Scan for the cell matching the given text and deliver its [x, y] coordinate at center. 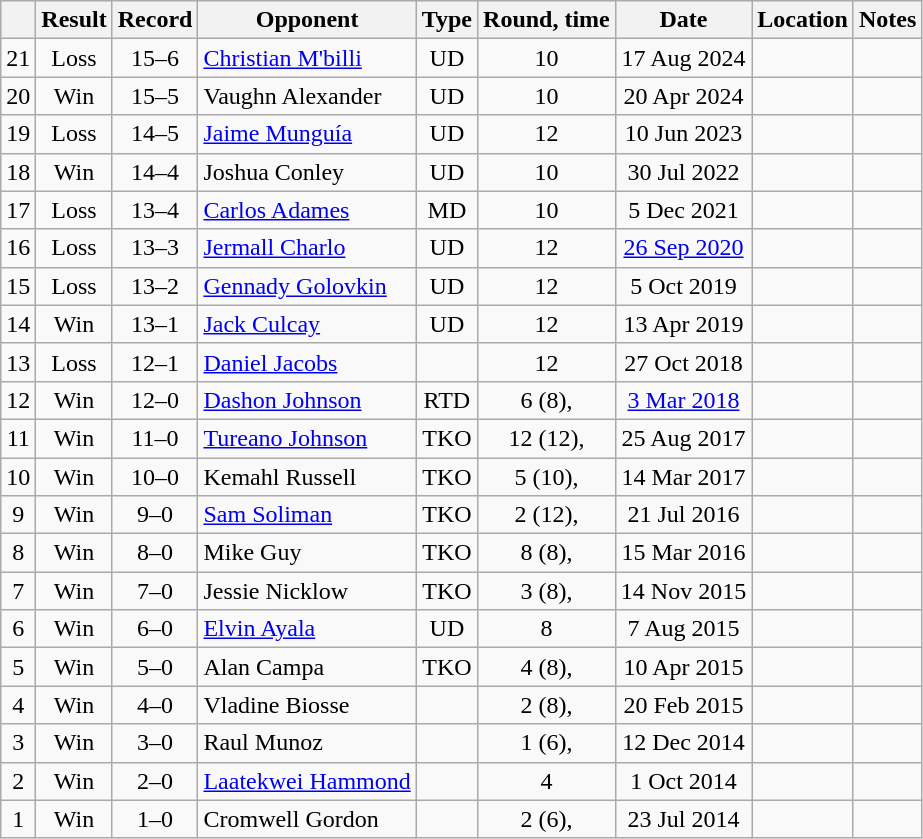
Jessie Nicklow [307, 591]
Christian M'billi [307, 58]
13–1 [155, 324]
10 Apr 2015 [683, 667]
6 [18, 629]
Jack Culcay [307, 324]
13 [18, 362]
6 (8), [547, 400]
5–0 [155, 667]
3 Mar 2018 [683, 400]
Mike Guy [307, 553]
12 Dec 2014 [683, 743]
Gennady Golovkin [307, 286]
11 [18, 438]
20 [18, 96]
8–0 [155, 553]
15 Mar 2016 [683, 553]
3 [18, 743]
Result [74, 20]
1 (6), [547, 743]
6–0 [155, 629]
15–5 [155, 96]
2 (6), [547, 819]
5 Oct 2019 [683, 286]
5 Dec 2021 [683, 210]
RTD [446, 400]
Elvin Ayala [307, 629]
2 (12), [547, 515]
2–0 [155, 781]
20 Feb 2015 [683, 705]
Round, time [547, 20]
3 (8), [547, 591]
Jaime Munguía [307, 134]
1 Oct 2014 [683, 781]
16 [18, 248]
Carlos Adames [307, 210]
13 Apr 2019 [683, 324]
Dashon Johnson [307, 400]
Laatekwei Hammond [307, 781]
14 Mar 2017 [683, 477]
26 Sep 2020 [683, 248]
14 Nov 2015 [683, 591]
23 Jul 2014 [683, 819]
30 Jul 2022 [683, 172]
7 Aug 2015 [683, 629]
14–4 [155, 172]
9 [18, 515]
3–0 [155, 743]
10 Jun 2023 [683, 134]
Cromwell Gordon [307, 819]
Daniel Jacobs [307, 362]
11–0 [155, 438]
Notes [887, 20]
4 (8), [547, 667]
8 (8), [547, 553]
Joshua Conley [307, 172]
2 (8), [547, 705]
21 Jul 2016 [683, 515]
10–0 [155, 477]
5 (10), [547, 477]
MD [446, 210]
19 [18, 134]
17 Aug 2024 [683, 58]
Raul Munoz [307, 743]
12–0 [155, 400]
18 [18, 172]
25 Aug 2017 [683, 438]
14–5 [155, 134]
Type [446, 20]
13–3 [155, 248]
1–0 [155, 819]
15–6 [155, 58]
Date [683, 20]
7 [18, 591]
13–2 [155, 286]
12–1 [155, 362]
Sam Soliman [307, 515]
12 (12), [547, 438]
Kemahl Russell [307, 477]
7–0 [155, 591]
Record [155, 20]
14 [18, 324]
4–0 [155, 705]
Vladine Biosse [307, 705]
20 Apr 2024 [683, 96]
Jermall Charlo [307, 248]
1 [18, 819]
Vaughn Alexander [307, 96]
Alan Campa [307, 667]
Tureano Johnson [307, 438]
Location [803, 20]
13–4 [155, 210]
17 [18, 210]
2 [18, 781]
Opponent [307, 20]
9–0 [155, 515]
5 [18, 667]
21 [18, 58]
27 Oct 2018 [683, 362]
15 [18, 286]
